Return the [x, y] coordinate for the center point of the cell that contains the specified text.  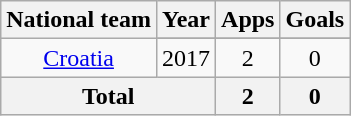
National team [79, 20]
Total [108, 96]
Goals [315, 20]
2017 [186, 58]
Croatia [79, 58]
Apps [248, 20]
Year [186, 20]
